Extract the [x, y] coordinate from the center of the cell holding the provided text.  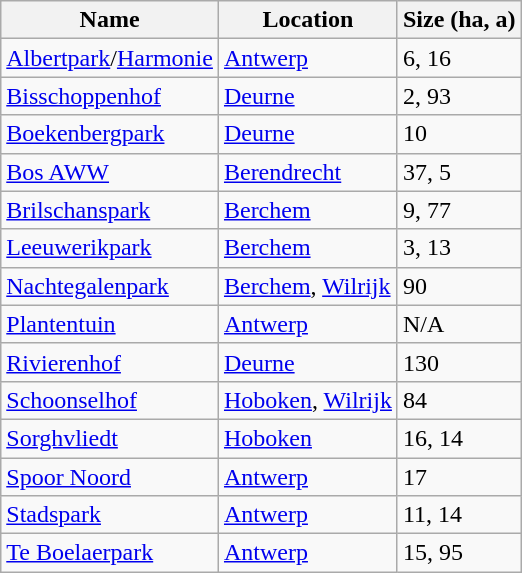
Te Boelaerpark [110, 553]
130 [459, 362]
Hoboken [308, 438]
Spoor Noord [110, 477]
Size (ha, a) [459, 20]
2, 93 [459, 96]
Boekenbergpark [110, 134]
Bos AWW [110, 172]
Plantentuin [110, 324]
6, 16 [459, 58]
84 [459, 400]
17 [459, 477]
Hoboken, Wilrijk [308, 400]
Berendrecht [308, 172]
Sorghvliedt [110, 438]
Brilschanspark [110, 210]
11, 14 [459, 515]
10 [459, 134]
16, 14 [459, 438]
Name [110, 20]
Schoonselhof [110, 400]
90 [459, 286]
Bisschoppenhof [110, 96]
N/A [459, 324]
3, 13 [459, 248]
Albertpark/Harmonie [110, 58]
Stadspark [110, 515]
Nachtegalenpark [110, 286]
15, 95 [459, 553]
Location [308, 20]
Leeuwerikpark [110, 248]
9, 77 [459, 210]
Rivierenhof [110, 362]
37, 5 [459, 172]
Berchem, Wilrijk [308, 286]
